Provide the (x, y) coordinate of the cell's center where the given text is located.  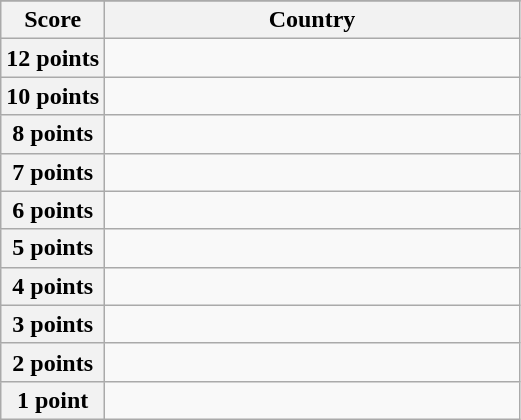
4 points (53, 286)
Country (312, 20)
7 points (53, 172)
5 points (53, 248)
10 points (53, 96)
8 points (53, 134)
Score (53, 20)
12 points (53, 58)
6 points (53, 210)
3 points (53, 324)
2 points (53, 362)
1 point (53, 400)
